Find where the given text appears and provide that cell's center as (X, Y) coordinate. 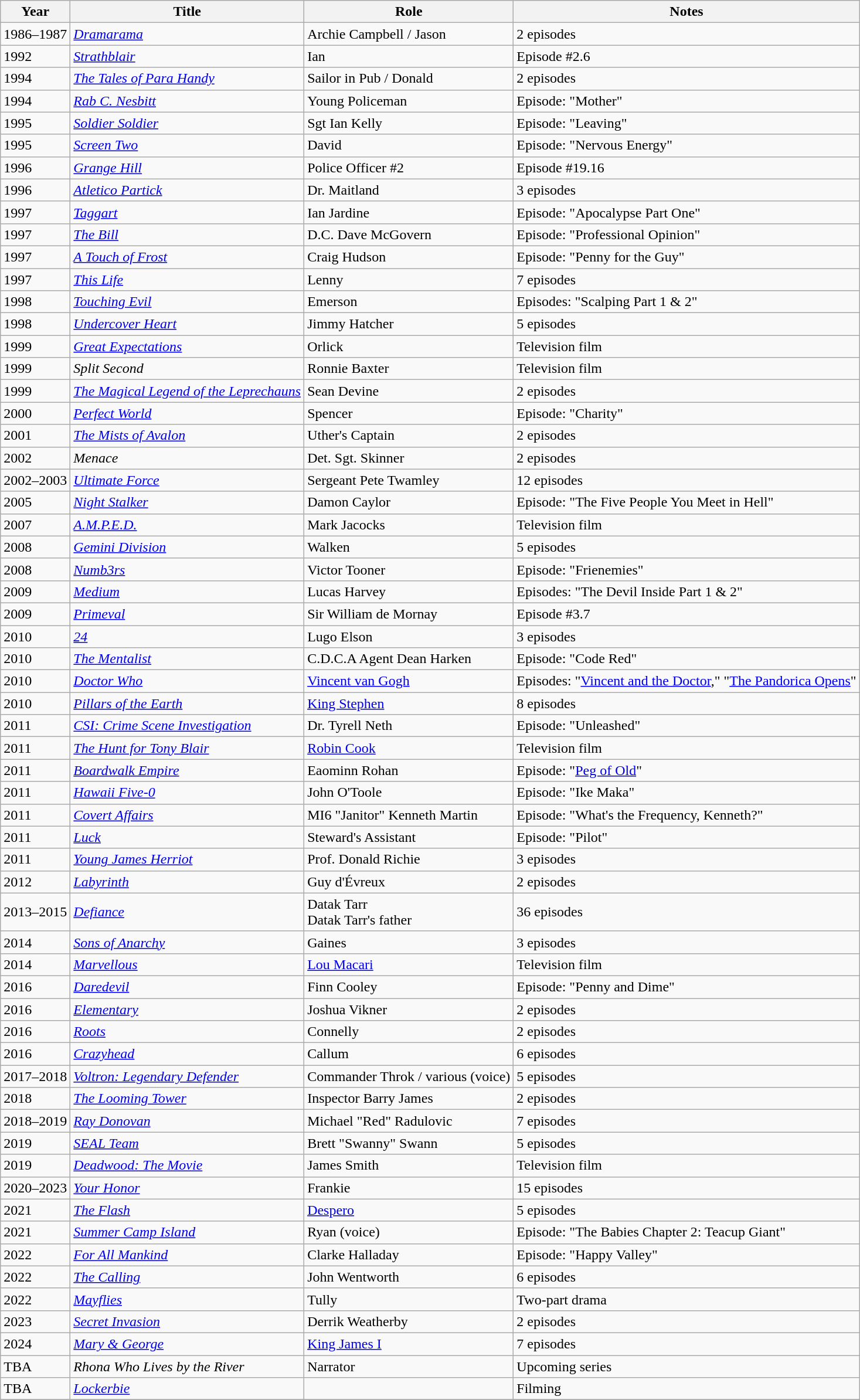
The Bill (188, 235)
Archie Campbell / Jason (409, 34)
The Tales of Para Handy (188, 79)
The Calling (188, 1277)
Ray Donovan (188, 1121)
Gaines (409, 942)
A.M.P.E.D. (188, 525)
Spencer (409, 413)
Grange Hill (188, 168)
Lockerbie (188, 1389)
The Flash (188, 1210)
15 episodes (686, 1188)
Lou Macari (409, 964)
Ultimate Force (188, 480)
Daredevil (188, 987)
Boardwalk Empire (188, 770)
Mary & George (188, 1344)
Ryan (voice) (409, 1232)
Episodes: "Scalping Part 1 & 2" (686, 302)
Datak TarrDatak Tarr's father (409, 912)
Strathblair (188, 56)
Clarke Halladay (409, 1255)
Episode: "Mother" (686, 101)
Rhona Who Lives by the River (188, 1367)
Menace (188, 458)
Labyrinth (188, 882)
Gemini Division (188, 547)
1986–1987 (35, 34)
Callum (409, 1054)
Sean Devine (409, 391)
Your Honor (188, 1188)
Episode: "Pilot" (686, 837)
The Hunt for Tony Blair (188, 748)
Tully (409, 1299)
MI6 "Janitor" Kenneth Martin (409, 815)
Primeval (188, 614)
2018–2019 (35, 1121)
Mayflies (188, 1299)
Ian (409, 56)
Steward's Assistant (409, 837)
Episodes: "Vincent and the Doctor," "The Pandorica Opens" (686, 681)
Sailor in Pub / Donald (409, 79)
Episode: "Penny for the Guy" (686, 257)
2020–2023 (35, 1188)
Inspector Barry James (409, 1099)
Voltron: Legendary Defender (188, 1076)
Taggart (188, 212)
The Mentalist (188, 659)
Deadwood: The Movie (188, 1165)
Episode: "Apocalypse Part One" (686, 212)
Commander Throk / various (voice) (409, 1076)
2002 (35, 458)
Split Second (188, 369)
2012 (35, 882)
Lenny (409, 280)
Ronnie Baxter (409, 369)
Orlick (409, 346)
Great Expectations (188, 346)
Covert Affairs (188, 815)
Soldier Soldier (188, 123)
Title (188, 12)
The Mists of Avalon (188, 436)
C.D.C.A Agent Dean Harken (409, 659)
2002–2003 (35, 480)
Sir William de Mornay (409, 614)
Lucas Harvey (409, 592)
Defiance (188, 912)
D.C. Dave McGovern (409, 235)
Det. Sgt. Skinner (409, 458)
John O'Toole (409, 793)
Filming (686, 1389)
2001 (35, 436)
Sgt Ian Kelly (409, 123)
Craig Hudson (409, 257)
Frankie (409, 1188)
Screen Two (188, 145)
Young Policeman (409, 101)
Narrator (409, 1367)
Connelly (409, 1032)
24 (188, 636)
Brett "Swanny" Swann (409, 1143)
1992 (35, 56)
Sergeant Pete Twamley (409, 480)
Hawaii Five-0 (188, 793)
Finn Cooley (409, 987)
Episode: "Frienemies" (686, 569)
Eaominn Rohan (409, 770)
2005 (35, 502)
Night Stalker (188, 502)
Vincent van Gogh (409, 681)
Episode: "Happy Valley" (686, 1255)
Sons of Anarchy (188, 942)
8 episodes (686, 704)
Episode: "What's the Frequency, Kenneth?" (686, 815)
2018 (35, 1099)
36 episodes (686, 912)
2017–2018 (35, 1076)
2023 (35, 1321)
Damon Caylor (409, 502)
The Looming Tower (188, 1099)
The Magical Legend of the Leprechauns (188, 391)
Victor Tooner (409, 569)
Michael "Red" Radulovic (409, 1121)
Role (409, 12)
For All Mankind (188, 1255)
Robin Cook (409, 748)
Episode #2.6 (686, 56)
12 episodes (686, 480)
Despero (409, 1210)
Two-part drama (686, 1299)
Episode: "Unleashed" (686, 726)
Undercover Heart (188, 324)
Luck (188, 837)
Joshua Vikner (409, 1009)
John Wentworth (409, 1277)
This Life (188, 280)
Episode #3.7 (686, 614)
Episode: "Charity" (686, 413)
Lugo Elson (409, 636)
Episode: "Nervous Energy" (686, 145)
Prof. Donald Richie (409, 859)
King Stephen (409, 704)
Police Officer #2 (409, 168)
Derrik Weatherby (409, 1321)
Touching Evil (188, 302)
Episode #19.16 (686, 168)
Atletico Partick (188, 190)
Upcoming series (686, 1367)
King James I (409, 1344)
Pillars of the Earth (188, 704)
Secret Invasion (188, 1321)
Walken (409, 547)
Episode: "Peg of Old" (686, 770)
Episode: "Penny and Dime" (686, 987)
Numb3rs (188, 569)
Jimmy Hatcher (409, 324)
CSI: Crime Scene Investigation (188, 726)
Rab C. Nesbitt (188, 101)
Episode: "Ike Maka" (686, 793)
Uther's Captain (409, 436)
Dr. Maitland (409, 190)
2000 (35, 413)
Crazyhead (188, 1054)
2007 (35, 525)
A Touch of Frost (188, 257)
Elementary (188, 1009)
Guy d'Évreux (409, 882)
David (409, 145)
Young James Herriot (188, 859)
Episode: "Professional Opinion" (686, 235)
Mark Jacocks (409, 525)
Marvellous (188, 964)
Episode: "The Five People You Meet in Hell" (686, 502)
2024 (35, 1344)
Ian Jardine (409, 212)
Dr. Tyrell Neth (409, 726)
Episode: "Code Red" (686, 659)
SEAL Team (188, 1143)
Perfect World (188, 413)
Year (35, 12)
Emerson (409, 302)
Episode: "Leaving" (686, 123)
Summer Camp Island (188, 1232)
James Smith (409, 1165)
Roots (188, 1032)
Doctor Who (188, 681)
Notes (686, 12)
2013–2015 (35, 912)
Episode: "The Babies Chapter 2: Teacup Giant" (686, 1232)
Medium (188, 592)
Dramarama (188, 34)
Episodes: "The Devil Inside Part 1 & 2" (686, 592)
